Provide the (x, y) coordinate of the cell's center where the given text is located.  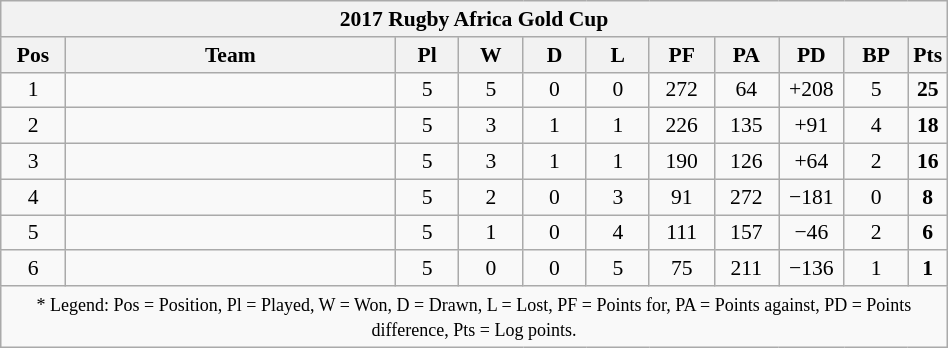
W (491, 55)
L (618, 55)
64 (746, 90)
126 (746, 162)
−181 (812, 197)
D (554, 55)
Pts (928, 55)
+208 (812, 90)
135 (746, 126)
91 (682, 197)
18 (928, 126)
190 (682, 162)
PA (746, 55)
+64 (812, 162)
+91 (812, 126)
Team (230, 55)
16 (928, 162)
−136 (812, 269)
Pl (427, 55)
Pos (34, 55)
157 (746, 233)
75 (682, 269)
PF (682, 55)
226 (682, 126)
PD (812, 55)
111 (682, 233)
211 (746, 269)
2017 Rugby Africa Gold Cup (474, 19)
−46 (812, 233)
8 (928, 197)
BP (876, 55)
25 (928, 90)
* Legend: Pos = Position, Pl = Played, W = Won, D = Drawn, L = Lost, PF = Points for, PA = Points against, PD = Points difference, Pts = Log points. (474, 316)
